Scan for the cell matching the given text and deliver its (X, Y) coordinate at center. 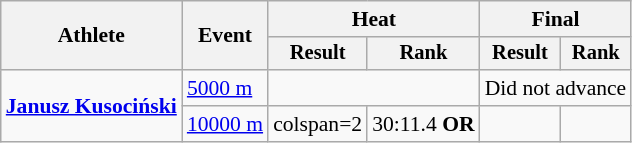
Athlete (92, 36)
Final (556, 19)
10000 m (225, 124)
Did not advance (556, 88)
5000 m (225, 88)
Heat (374, 19)
Janusz Kusociński (92, 106)
30:11.4 OR (423, 124)
colspan=2 (318, 124)
Event (225, 36)
